Detect which cell encompasses the target text, then output its (x, y) center coordinate. 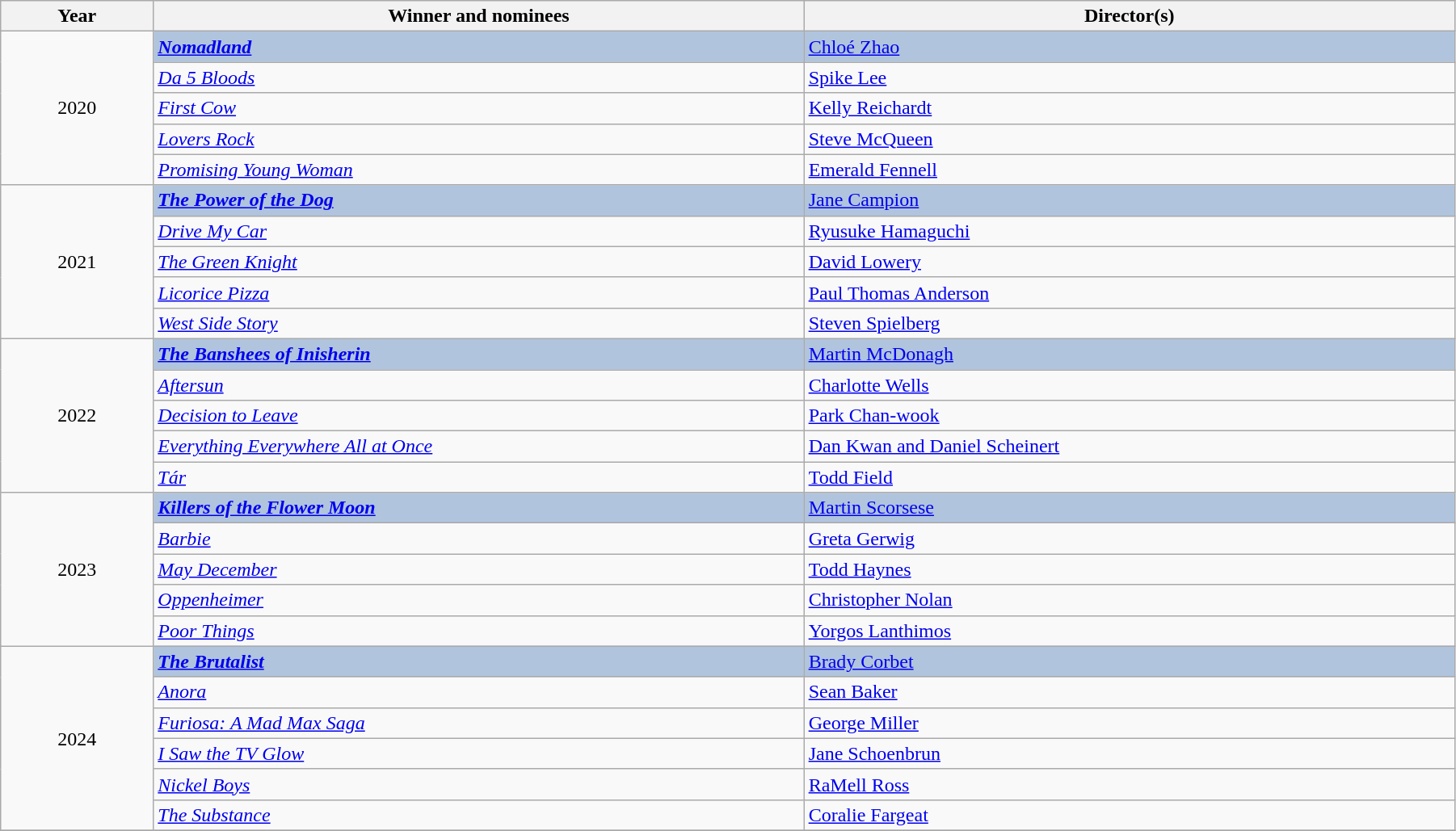
Brady Corbet (1130, 661)
Nomadland (478, 47)
Yorgos Lanthimos (1130, 631)
2023 (78, 569)
Director(s) (1130, 16)
The Power of the Dog (478, 200)
Poor Things (478, 631)
Chloé Zhao (1130, 47)
Christopher Nolan (1130, 600)
The Green Knight (478, 262)
May December (478, 569)
Jane Campion (1130, 200)
I Saw the TV Glow (478, 753)
Jane Schoenbrun (1130, 753)
Kelly Reichardt (1130, 108)
Furiosa: A Mad Max Saga (478, 723)
Coralie Fargeat (1130, 815)
Paul Thomas Anderson (1130, 292)
The Substance (478, 815)
Greta Gerwig (1130, 539)
Charlotte Wells (1130, 385)
Anora (478, 692)
Barbie (478, 539)
Licorice Pizza (478, 292)
RaMell Ross (1130, 784)
Aftersun (478, 385)
Oppenheimer (478, 600)
Martin McDonagh (1130, 354)
2022 (78, 415)
George Miller (1130, 723)
David Lowery (1130, 262)
Nickel Boys (478, 784)
Year (78, 16)
Martin Scorsese (1130, 508)
Todd Field (1130, 477)
2024 (78, 738)
The Banshees of Inisherin (478, 354)
Winner and nominees (478, 16)
Promising Young Woman (478, 170)
Emerald Fennell (1130, 170)
Todd Haynes (1130, 569)
Dan Kwan and Daniel Scheinert (1130, 447)
Lovers Rock (478, 139)
Steve McQueen (1130, 139)
Ryusuke Hamaguchi (1130, 231)
Steven Spielberg (1130, 323)
Everything Everywhere All at Once (478, 447)
Decision to Leave (478, 416)
Park Chan-wook (1130, 416)
Killers of the Flower Moon (478, 508)
Tár (478, 477)
2021 (78, 262)
2020 (78, 108)
The Brutalist (478, 661)
Da 5 Bloods (478, 78)
First Cow (478, 108)
Spike Lee (1130, 78)
Sean Baker (1130, 692)
West Side Story (478, 323)
Drive My Car (478, 231)
